Provide the [x, y] coordinate of the cell's center where the given text is located.  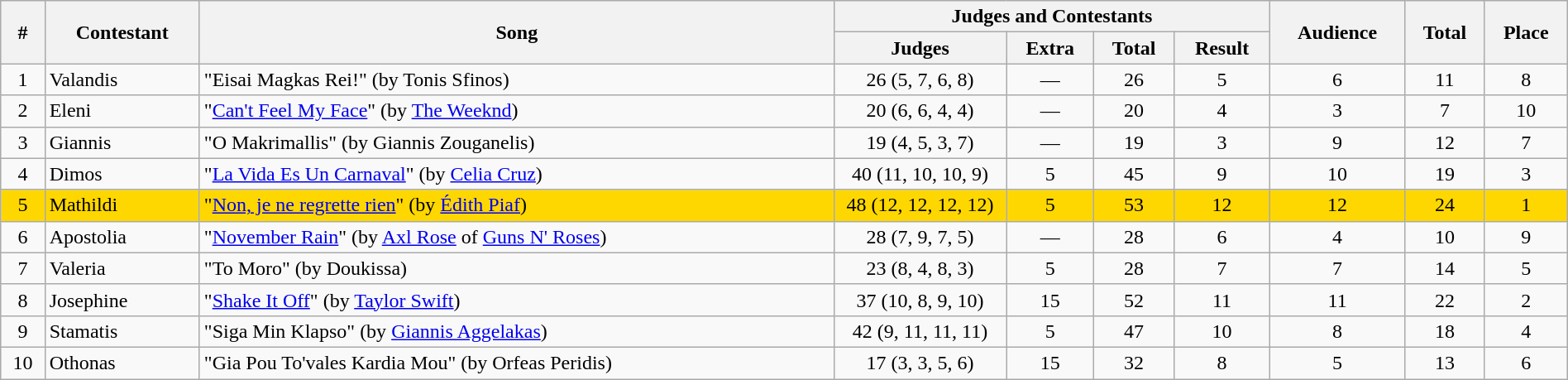
Song [516, 32]
53 [1135, 205]
52 [1135, 300]
# [23, 32]
23 (8, 4, 8, 3) [920, 268]
Dimos [122, 174]
42 (9, 11, 11, 11) [920, 331]
Apostolia [122, 237]
45 [1135, 174]
Extra [1050, 48]
Contestant [122, 32]
"To Moro" (by Doukissa) [516, 268]
Place [1526, 32]
Valandis [122, 79]
26 (5, 7, 6, 8) [920, 79]
19 (4, 5, 3, 7) [920, 142]
Audience [1338, 32]
26 [1135, 79]
24 [1446, 205]
40 (11, 10, 10, 9) [920, 174]
14 [1446, 268]
"Siga Min Klapso" (by Giannis Aggelakas) [516, 331]
Eleni [122, 111]
"Can't Feel My Face" (by The Weeknd) [516, 111]
"O Makrimallis" (by Giannis Zouganelis) [516, 142]
48 (12, 12, 12, 12) [920, 205]
"November Rain" (by Axl Rose of Guns N' Roses) [516, 237]
32 [1135, 363]
47 [1135, 331]
20 [1135, 111]
17 (3, 3, 5, 6) [920, 363]
37 (10, 8, 9, 10) [920, 300]
"La Vida Es Un Carnaval" (by Celia Cruz) [516, 174]
Result [1221, 48]
Stamatis [122, 331]
"Shake It Off" (by Taylor Swift) [516, 300]
13 [1446, 363]
"Gia Pou To'vales Kardia Mou" (by Orfeas Peridis) [516, 363]
Giannis [122, 142]
18 [1446, 331]
"Non, je ne regrette rien" (by Édith Piaf) [516, 205]
"Eisai Magkas Rei!" (by Tonis Sfinos) [516, 79]
22 [1446, 300]
Mathildi [122, 205]
Valeria [122, 268]
28 (7, 9, 7, 5) [920, 237]
Josephine [122, 300]
Judges [920, 48]
Othonas [122, 363]
20 (6, 6, 4, 4) [920, 111]
Judges and Contestants [1052, 17]
